Identify which cell holds the provided text, then report its (X, Y) central coordinate. 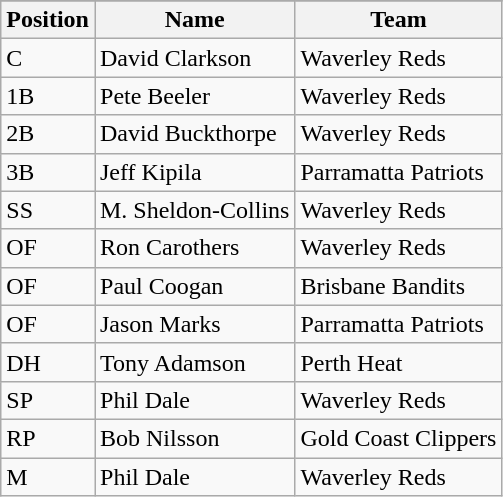
Perth Heat (398, 362)
C (48, 58)
Position (48, 20)
Name (194, 20)
3B (48, 172)
RP (48, 438)
Team (398, 20)
Jason Marks (194, 324)
M (48, 477)
David Clarkson (194, 58)
Gold Coast Clippers (398, 438)
Tony Adamson (194, 362)
1B (48, 96)
2B (48, 134)
Brisbane Bandits (398, 286)
Jeff Kipila (194, 172)
SS (48, 210)
David Buckthorpe (194, 134)
Bob Nilsson (194, 438)
Paul Coogan (194, 286)
Pete Beeler (194, 96)
SP (48, 400)
M. Sheldon-Collins (194, 210)
DH (48, 362)
Ron Carothers (194, 248)
